Capture the cell that displays the provided text and extract its (X, Y) central coordinate. 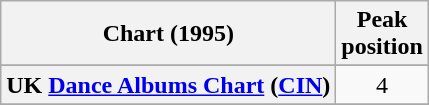
Chart (1995) (168, 34)
Peakposition (382, 34)
4 (382, 85)
UK Dance Albums Chart (CIN) (168, 85)
